Return [X, Y] of the center of cell containing provided text 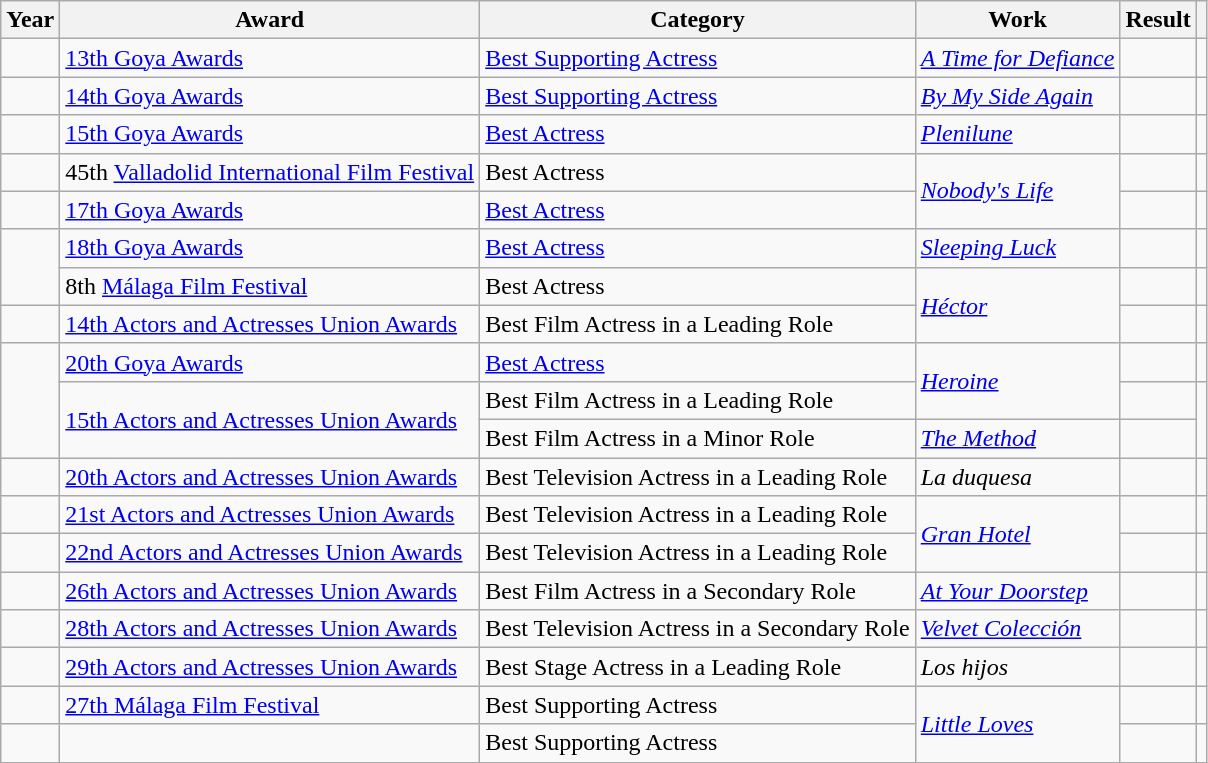
Little Loves [1018, 724]
21st Actors and Actresses Union Awards [270, 515]
Heroine [1018, 381]
14th Goya Awards [270, 96]
Plenilune [1018, 134]
Gran Hotel [1018, 534]
28th Actors and Actresses Union Awards [270, 629]
Sleeping Luck [1018, 248]
15th Actors and Actresses Union Awards [270, 419]
A Time for Defiance [1018, 58]
14th Actors and Actresses Union Awards [270, 324]
20th Goya Awards [270, 362]
Nobody's Life [1018, 191]
Best Film Actress in a Secondary Role [698, 591]
29th Actors and Actresses Union Awards [270, 667]
15th Goya Awards [270, 134]
Best Stage Actress in a Leading Role [698, 667]
45th Valladolid International Film Festival [270, 172]
Result [1158, 20]
Category [698, 20]
By My Side Again [1018, 96]
The Method [1018, 438]
Award [270, 20]
Work [1018, 20]
8th Málaga Film Festival [270, 286]
17th Goya Awards [270, 210]
Velvet Colección [1018, 629]
Year [30, 20]
26th Actors and Actresses Union Awards [270, 591]
Best Television Actress in a Secondary Role [698, 629]
La duquesa [1018, 477]
At Your Doorstep [1018, 591]
18th Goya Awards [270, 248]
20th Actors and Actresses Union Awards [270, 477]
Best Film Actress in a Minor Role [698, 438]
22nd Actors and Actresses Union Awards [270, 553]
Héctor [1018, 305]
Los hijos [1018, 667]
13th Goya Awards [270, 58]
27th Málaga Film Festival [270, 705]
